Locate the cell with the specified text and output its (x, y) center coordinate. 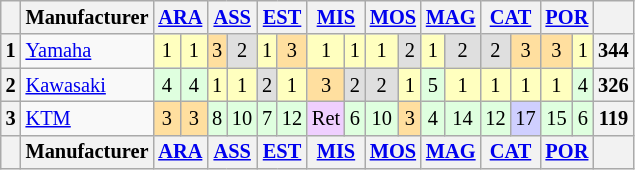
Kawasaki (88, 85)
344 (613, 51)
326 (613, 85)
5 (433, 85)
17 (525, 118)
Ret (326, 118)
KTM (88, 118)
119 (613, 118)
14 (463, 118)
15 (557, 118)
7 (267, 118)
Yamaha (88, 51)
8 (217, 118)
